Return the (X, Y) coordinate for the center point of the cell that contains the specified text.  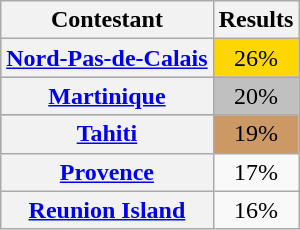
17% (256, 172)
Contestant (107, 20)
Tahiti (107, 134)
Results (256, 20)
Martinique (107, 96)
26% (256, 58)
16% (256, 210)
19% (256, 134)
Nord-Pas-de-Calais (107, 58)
Reunion Island (107, 210)
Provence (107, 172)
20% (256, 96)
